Detect which cell encompasses the target text, then output its [x, y] center coordinate. 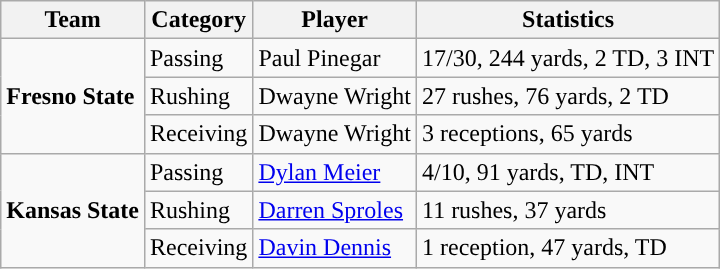
Team [73, 20]
27 rushes, 76 yards, 2 TD [568, 96]
Fresno State [73, 96]
Darren Sproles [335, 210]
Kansas State [73, 210]
Dylan Meier [335, 172]
11 rushes, 37 yards [568, 210]
1 reception, 47 yards, TD [568, 248]
4/10, 91 yards, TD, INT [568, 172]
Player [335, 20]
17/30, 244 yards, 2 TD, 3 INT [568, 58]
Category [198, 20]
Paul Pinegar [335, 58]
Statistics [568, 20]
Davin Dennis [335, 248]
3 receptions, 65 yards [568, 134]
